Search for the cell housing the specified text and yield its (x, y) center coordinate. 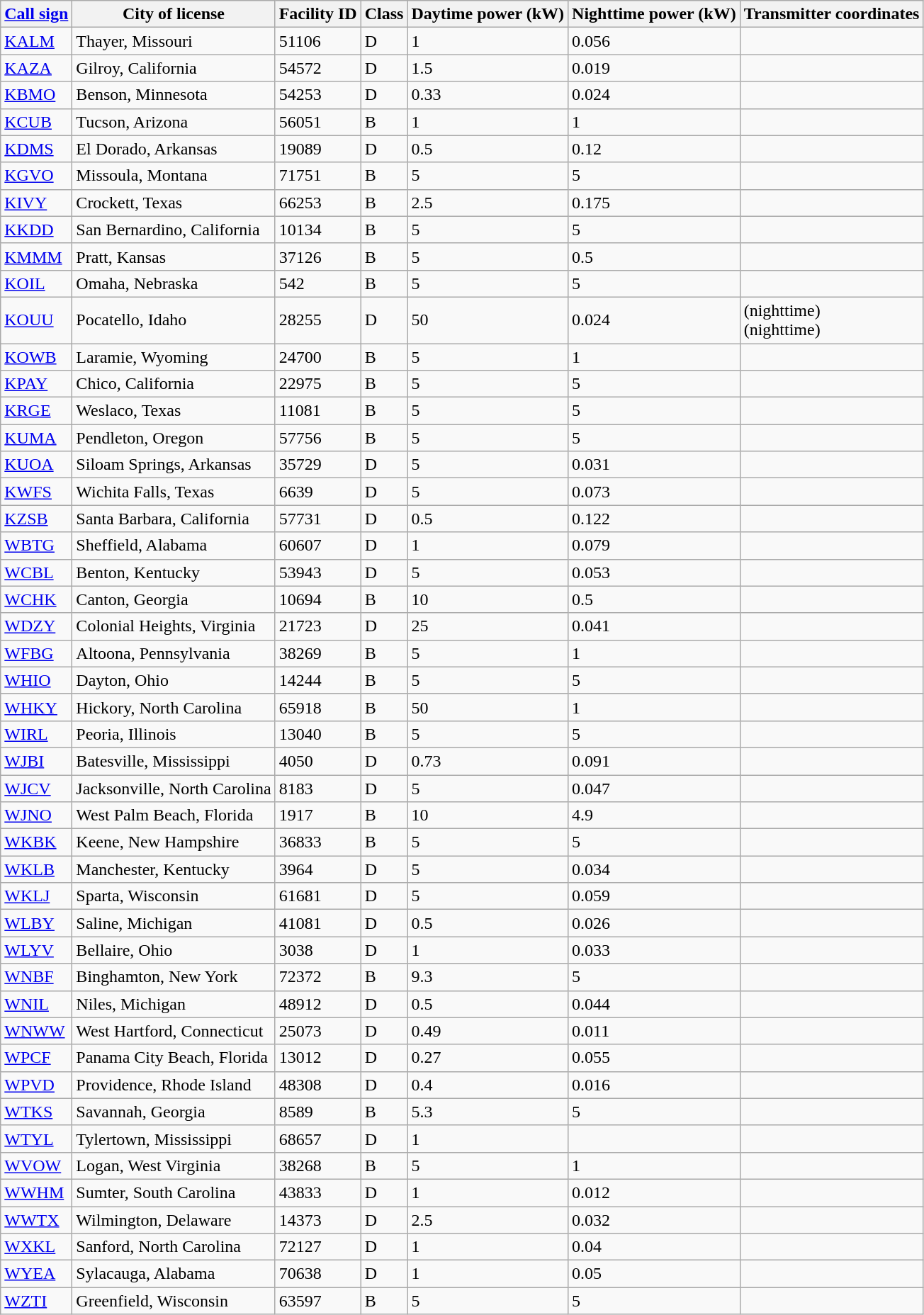
WIRL (37, 734)
KBMO (37, 95)
48912 (317, 1004)
Omaha, Nebraska (174, 283)
1917 (317, 815)
3038 (317, 950)
Colonial Heights, Virginia (174, 626)
60607 (317, 546)
13012 (317, 1058)
Savannah, Georgia (174, 1112)
Nighttime power (kW) (655, 14)
Benton, Kentucky (174, 572)
25 (488, 626)
WJBI (37, 761)
KDMS (37, 149)
Peoria, Illinois (174, 734)
57731 (317, 519)
10134 (317, 230)
Chico, California (174, 384)
Crockett, Texas (174, 203)
Tucson, Arizona (174, 122)
3964 (317, 869)
0.041 (655, 626)
13040 (317, 734)
KOIL (37, 283)
68657 (317, 1139)
Wichita Falls, Texas (174, 492)
24700 (317, 356)
Sheffield, Alabama (174, 546)
Weslaco, Texas (174, 411)
0.047 (655, 789)
Pendleton, Oregon (174, 438)
0.73 (488, 761)
WZTI (37, 1301)
WCHK (37, 599)
0.04 (655, 1247)
10694 (317, 599)
Sparta, Wisconsin (174, 896)
Greenfield, Wisconsin (174, 1301)
Class (384, 14)
West Hartford, Connecticut (174, 1031)
21723 (317, 626)
Sumter, South Carolina (174, 1192)
0.059 (655, 896)
35729 (317, 465)
WTKS (37, 1112)
57756 (317, 438)
43833 (317, 1192)
0.056 (655, 41)
WNBF (37, 977)
WNWW (37, 1031)
51106 (317, 41)
Dayton, Ohio (174, 680)
8183 (317, 789)
Wilmington, Delaware (174, 1219)
28255 (317, 320)
22975 (317, 384)
WCBL (37, 572)
Missoula, Montana (174, 176)
Hickory, North Carolina (174, 707)
0.026 (655, 923)
WHKY (37, 707)
0.019 (655, 68)
9.3 (488, 977)
0.012 (655, 1192)
WDZY (37, 626)
KWFS (37, 492)
0.053 (655, 572)
WHIO (37, 680)
4.9 (655, 815)
Santa Barbara, California (174, 519)
WJCV (37, 789)
WKLB (37, 869)
KUMA (37, 438)
542 (317, 283)
0.122 (655, 519)
0.091 (655, 761)
WJNO (37, 815)
Providence, Rhode Island (174, 1085)
KALM (37, 41)
14373 (317, 1219)
Manchester, Kentucky (174, 869)
0.05 (655, 1274)
0.031 (655, 465)
0.016 (655, 1085)
56051 (317, 122)
72372 (317, 977)
14244 (317, 680)
Saline, Michigan (174, 923)
KGVO (37, 176)
38268 (317, 1166)
WXKL (37, 1247)
0.4 (488, 1085)
KIVY (37, 203)
19089 (317, 149)
0.044 (655, 1004)
53943 (317, 572)
Pocatello, Idaho (174, 320)
Batesville, Mississippi (174, 761)
KKDD (37, 230)
Siloam Springs, Arkansas (174, 465)
KCUB (37, 122)
KUOA (37, 465)
48308 (317, 1085)
WNIL (37, 1004)
WLBY (37, 923)
0.032 (655, 1219)
San Bernardino, California (174, 230)
Benson, Minnesota (174, 95)
WWHM (37, 1192)
0.27 (488, 1058)
KMMM (37, 256)
Pratt, Kansas (174, 256)
0.12 (655, 149)
1.5 (488, 68)
Bellaire, Ohio (174, 950)
WVOW (37, 1166)
70638 (317, 1274)
KZSB (37, 519)
WYEA (37, 1274)
(nighttime) (nighttime) (832, 320)
WKLJ (37, 896)
38269 (317, 653)
Tylertown, Mississippi (174, 1139)
KOUU (37, 320)
71751 (317, 176)
WKBK (37, 842)
KRGE (37, 411)
West Palm Beach, Florida (174, 815)
Gilroy, California (174, 68)
Sanford, North Carolina (174, 1247)
63597 (317, 1301)
5.3 (488, 1112)
41081 (317, 923)
0.175 (655, 203)
Daytime power (kW) (488, 14)
Panama City Beach, Florida (174, 1058)
Logan, West Virginia (174, 1166)
Call sign (37, 14)
WBTG (37, 546)
65918 (317, 707)
Niles, Michigan (174, 1004)
Jacksonville, North Carolina (174, 789)
0.011 (655, 1031)
Laramie, Wyoming (174, 356)
WPCF (37, 1058)
Transmitter coordinates (832, 14)
72127 (317, 1247)
4050 (317, 761)
0.073 (655, 492)
0.055 (655, 1058)
KPAY (37, 384)
11081 (317, 411)
36833 (317, 842)
KOWB (37, 356)
0.034 (655, 869)
0.33 (488, 95)
0.079 (655, 546)
KAZA (37, 68)
Keene, New Hampshire (174, 842)
54253 (317, 95)
WTYL (37, 1139)
37126 (317, 256)
8589 (317, 1112)
66253 (317, 203)
Canton, Georgia (174, 599)
Sylacauga, Alabama (174, 1274)
WLYV (37, 950)
0.033 (655, 950)
0.49 (488, 1031)
WWTX (37, 1219)
Binghamton, New York (174, 977)
Thayer, Missouri (174, 41)
El Dorado, Arkansas (174, 149)
6639 (317, 492)
25073 (317, 1031)
54572 (317, 68)
WPVD (37, 1085)
Altoona, Pennsylvania (174, 653)
City of license (174, 14)
61681 (317, 896)
WFBG (37, 653)
Facility ID (317, 14)
